Locate the cell with the specified text and output its (x, y) center coordinate. 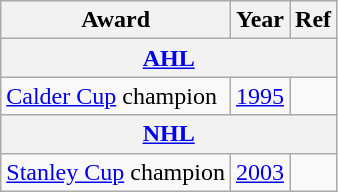
Calder Cup champion (116, 96)
1995 (260, 96)
Ref (314, 20)
2003 (260, 172)
AHL (169, 58)
Year (260, 20)
Stanley Cup champion (116, 172)
NHL (169, 134)
Award (116, 20)
